Return the [X, Y] coordinate for the center point of the cell that contains the specified text.  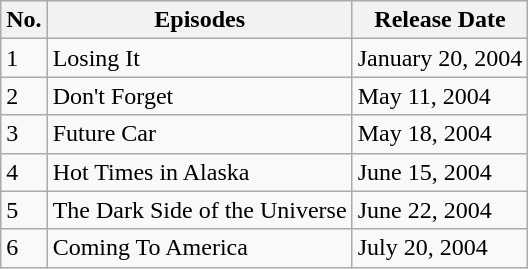
1 [24, 58]
The Dark Side of the Universe [200, 210]
Future Car [200, 134]
5 [24, 210]
May 11, 2004 [440, 96]
June 15, 2004 [440, 172]
Hot Times in Alaska [200, 172]
2 [24, 96]
Losing It [200, 58]
January 20, 2004 [440, 58]
No. [24, 20]
Release Date [440, 20]
June 22, 2004 [440, 210]
6 [24, 248]
May 18, 2004 [440, 134]
Don't Forget [200, 96]
July 20, 2004 [440, 248]
4 [24, 172]
Episodes [200, 20]
Coming To America [200, 248]
3 [24, 134]
